Extract the (x, y) coordinate from the center of the cell holding the provided text.  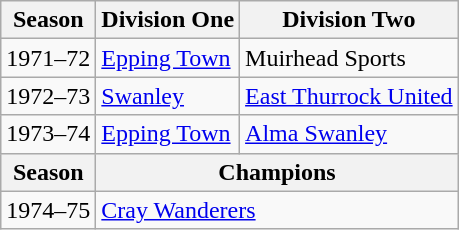
East Thurrock United (350, 96)
Division Two (350, 20)
1974–75 (48, 210)
Cray Wanderers (277, 210)
Alma Swanley (350, 134)
1971–72 (48, 58)
Muirhead Sports (350, 58)
Swanley (168, 96)
1972–73 (48, 96)
Division One (168, 20)
Champions (277, 172)
1973–74 (48, 134)
